Find where the given text appears and provide that cell's center as [X, Y] coordinate. 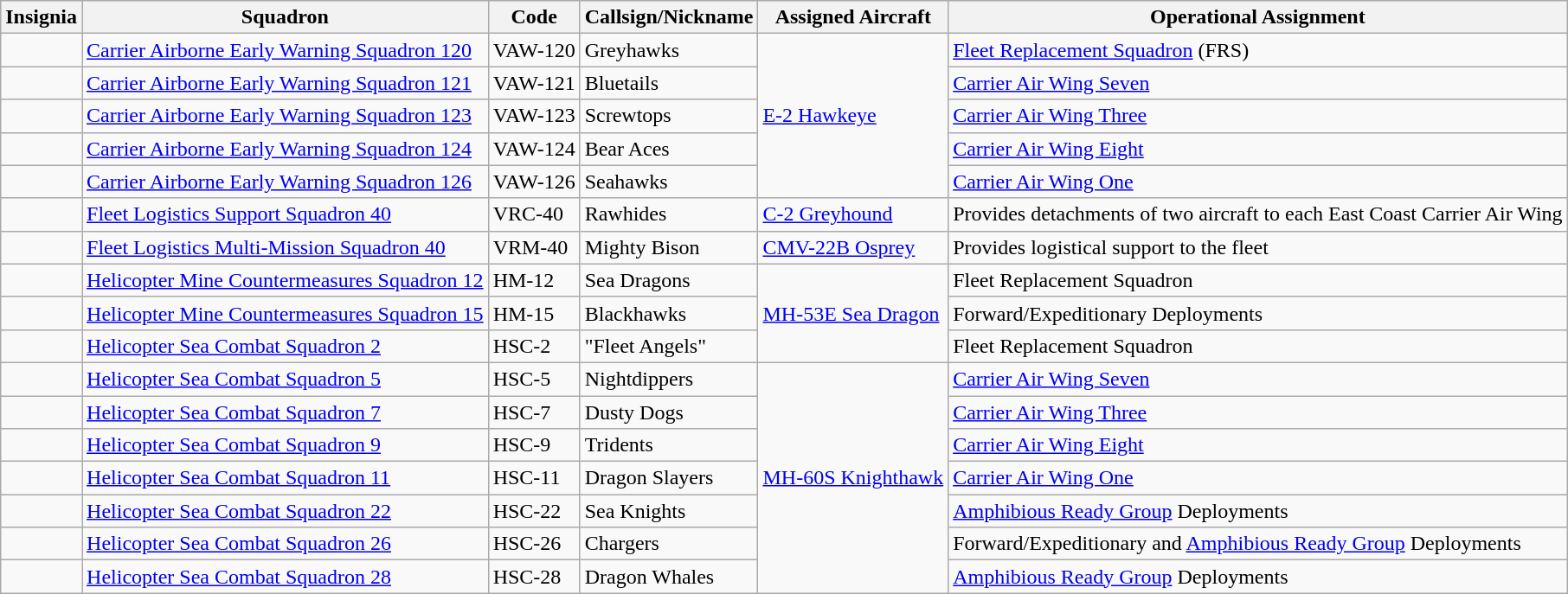
HSC-22 [534, 511]
Provides detachments of two aircraft to each East Coast Carrier Air Wing [1258, 214]
Provides logistical support to the fleet [1258, 247]
HSC-9 [534, 445]
Fleet Logistics Support Squadron 40 [286, 214]
Screwtops [669, 116]
Carrier Airborne Early Warning Squadron 123 [286, 116]
Helicopter Sea Combat Squadron 9 [286, 445]
Blackhawks [669, 313]
HM-12 [534, 280]
Assigned Aircraft [853, 17]
Seahawks [669, 182]
Mighty Bison [669, 247]
HSC-2 [534, 346]
VAW-124 [534, 149]
Carrier Airborne Early Warning Squadron 121 [286, 83]
Greyhawks [669, 50]
Fleet Logistics Multi-Mission Squadron 40 [286, 247]
Helicopter Sea Combat Squadron 28 [286, 577]
HSC-5 [534, 379]
VAW-123 [534, 116]
HM-15 [534, 313]
Helicopter Sea Combat Squadron 26 [286, 544]
Insignia [42, 17]
Sea Knights [669, 511]
HSC-28 [534, 577]
Fleet Replacement Squadron (FRS) [1258, 50]
Callsign/Nickname [669, 17]
HSC-26 [534, 544]
VRM-40 [534, 247]
Carrier Airborne Early Warning Squadron 124 [286, 149]
CMV-22B Osprey [853, 247]
HSC-11 [534, 478]
Chargers [669, 544]
Carrier Airborne Early Warning Squadron 126 [286, 182]
Dusty Dogs [669, 412]
Forward/Expeditionary and Amphibious Ready Group Deployments [1258, 544]
Helicopter Mine Countermeasures Squadron 12 [286, 280]
Nightdippers [669, 379]
MH-60S Knighthawk [853, 477]
Rawhides [669, 214]
Helicopter Sea Combat Squadron 11 [286, 478]
Dragon Slayers [669, 478]
VRC-40 [534, 214]
Code [534, 17]
Bear Aces [669, 149]
Operational Assignment [1258, 17]
Squadron [286, 17]
Helicopter Sea Combat Squadron 7 [286, 412]
VAW-120 [534, 50]
Forward/Expeditionary Deployments [1258, 313]
Carrier Airborne Early Warning Squadron 120 [286, 50]
Helicopter Mine Countermeasures Squadron 15 [286, 313]
Helicopter Sea Combat Squadron 22 [286, 511]
C-2 Greyhound [853, 214]
Dragon Whales [669, 577]
Sea Dragons [669, 280]
E-2 Hawkeye [853, 116]
"Fleet Angels" [669, 346]
HSC-7 [534, 412]
Tridents [669, 445]
VAW-126 [534, 182]
Helicopter Sea Combat Squadron 2 [286, 346]
Bluetails [669, 83]
VAW-121 [534, 83]
Helicopter Sea Combat Squadron 5 [286, 379]
MH-53E Sea Dragon [853, 313]
